Return the (X, Y) coordinate for the center point of the cell that contains the specified text.  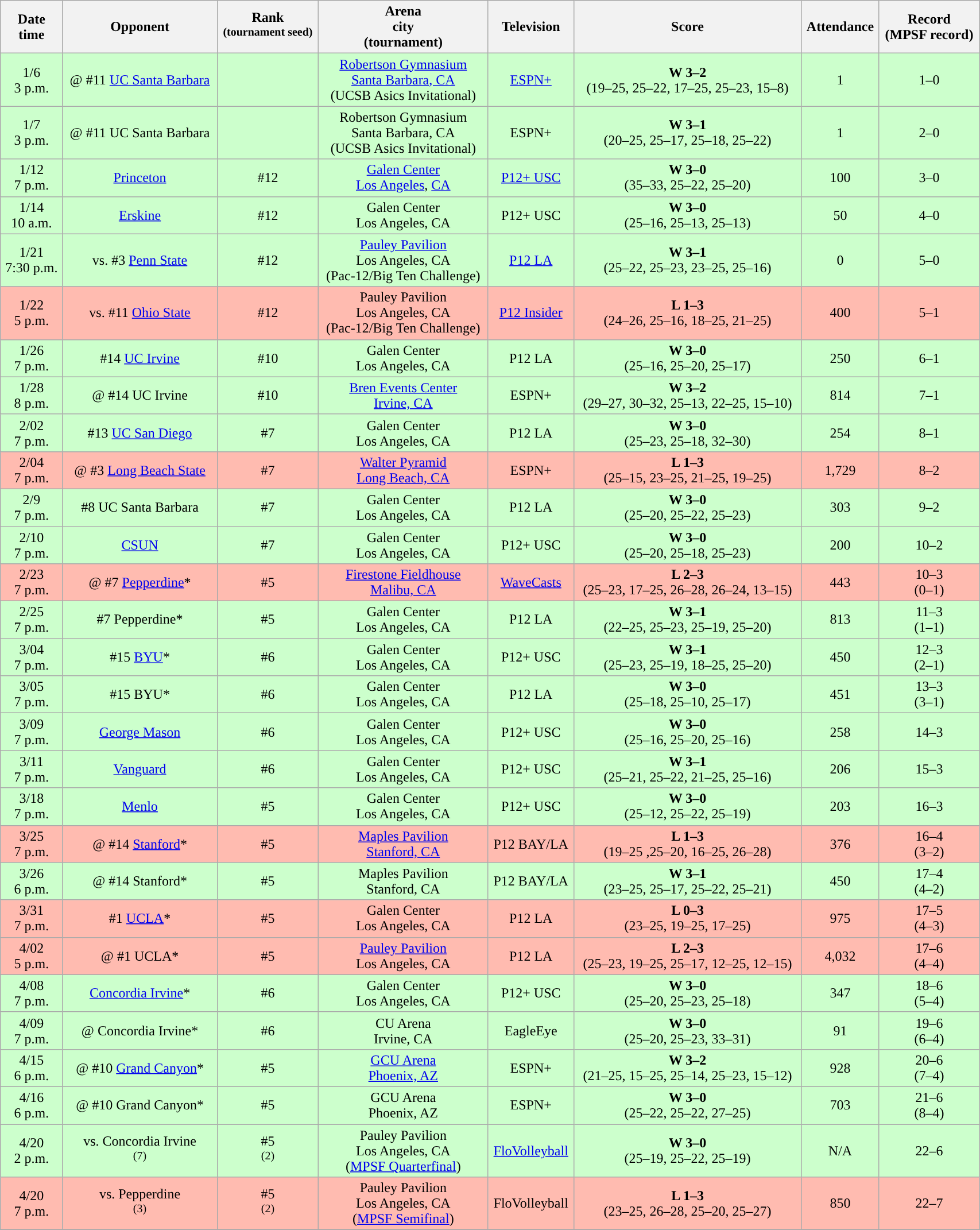
W 3–0(25–23, 25–18, 32–30) (687, 433)
5–0 (929, 260)
W 3–2(29–27, 30–32, 25–13, 22–25, 15–10) (687, 395)
347 (840, 993)
13–3(3–1) (929, 695)
@ #1 UCLA* (140, 956)
14–3 (929, 732)
#1 UCLA* (140, 919)
8–2 (929, 470)
4/156 p.m. (32, 1068)
2/97 p.m. (32, 508)
15–3 (929, 769)
Datetime (32, 27)
EagleEye (531, 1030)
451 (840, 695)
200 (840, 544)
5–1 (929, 313)
CU ArenaIrvine, CA (403, 1030)
12–3(2–1) (929, 657)
17–4(4–2) (929, 881)
W 3–0(25–22, 25–22, 27–25) (687, 1105)
2/237 p.m. (32, 582)
20–6(7–4) (929, 1068)
#13 UC San Diego (140, 433)
3/117 p.m. (32, 769)
250 (840, 358)
W 3–0(25–12, 25–22, 25–19) (687, 806)
Firestone FieldhouseMalibu, CA (403, 582)
1/217:30 p.m. (32, 260)
Attendance (840, 27)
Concordia Irvine* (140, 993)
#7 Pepperdine* (140, 620)
303 (840, 508)
W 3–1(25–23, 25–19, 18–25, 25–20) (687, 657)
1/127 p.m. (32, 178)
P12 Insider (531, 313)
Menlo (140, 806)
#14 UC Irvine (140, 358)
Opponent (140, 27)
3/057 p.m. (32, 695)
2–0 (929, 133)
W 3–0(25–20, 25–23, 25–18) (687, 993)
W 3–0 (25–16, 25–13, 25–13) (687, 215)
50 (840, 215)
0 (840, 260)
Score (687, 27)
203 (840, 806)
vs. #3 Penn State (140, 260)
CSUN (140, 544)
1/63 p.m. (32, 80)
Vanguard (140, 769)
1/1410 a.m. (32, 215)
22–6 (929, 1151)
703 (840, 1105)
975 (840, 919)
1,729 (840, 470)
4,032 (840, 956)
376 (840, 844)
2/107 p.m. (32, 544)
4/097 p.m. (32, 1030)
17–6(4–4) (929, 956)
L 1–3(25–15, 23–25, 21–25, 19–25) (687, 470)
W 3–0(25–20, 25–23, 33–31) (687, 1030)
100 (840, 178)
3/047 p.m. (32, 657)
813 (840, 620)
W 3–0(25–19, 25–22, 25–19) (687, 1151)
814 (840, 395)
3/317 p.m. (32, 919)
17–5(4–3) (929, 919)
Arenacity(tournament) (403, 27)
206 (840, 769)
254 (840, 433)
W 3–0(25–18, 25–10, 25–17) (687, 695)
7–1 (929, 395)
10–2 (929, 544)
4/166 p.m. (32, 1105)
3/257 p.m. (32, 844)
Pauley PavilionLos Angeles, CA (403, 956)
@ #3 Long Beach State (140, 470)
9–2 (929, 508)
18–6(5–4) (929, 993)
Princeton (140, 178)
10–3(0–1) (929, 582)
L 0–3(23–25, 19–25, 17–25) (687, 919)
4/025 p.m. (32, 956)
vs. Concordia Irvine (7) (140, 1151)
L 1–3(19–25 ,25–20, 16–25, 26–28) (687, 844)
Rank(tournament seed) (268, 27)
11–3(1–1) (929, 620)
Erskine (140, 215)
3/097 p.m. (32, 732)
George Mason (140, 732)
Pauley PavilionLos Angeles, CA(MPSF Quarterfinal) (403, 1151)
W 3–0 (35–33, 25–22, 25–20) (687, 178)
1/225 p.m. (32, 313)
N/A (840, 1151)
443 (840, 582)
W 3–2(19–25, 25–22, 17–25, 25–23, 15–8) (687, 80)
Walter PyramidLong Beach, CA (403, 470)
3–0 (929, 178)
22–7 (929, 1204)
Television (531, 27)
400 (840, 313)
1/267 p.m. (32, 358)
vs. #11 Ohio State (140, 313)
W 3–1(23–25, 25–17, 25–22, 25–21) (687, 881)
4/207 p.m. (32, 1204)
Bren Events CenterIrvine, CA (403, 395)
L 2–3(25–23, 17–25, 26–28, 26–24, 13–15) (687, 582)
vs. Pepperdine (3) (140, 1204)
Record(MPSF record) (929, 27)
W 3–0(25–16, 25–20, 25–16) (687, 732)
W 3–0(25–20, 25–18, 25–23) (687, 544)
258 (840, 732)
4/087 p.m. (32, 993)
2/027 p.m. (32, 433)
2/047 p.m. (32, 470)
W 3–0(25–16, 25–20, 25–17) (687, 358)
W 3–1(20–25, 25–17, 25–18, 25–22) (687, 133)
W 3–1(25–21, 25–22, 21–25, 25–16) (687, 769)
91 (840, 1030)
8–1 (929, 433)
850 (840, 1204)
4/202 p.m. (32, 1151)
16–4(3–2) (929, 844)
L 2–3(25–23, 19–25, 25–17, 12–25, 12–15) (687, 956)
3/187 p.m. (32, 806)
W 3–1(25–22, 25–23, 23–25, 25–16) (687, 260)
L 1–3(23–25, 26–28, 25–20, 25–27) (687, 1204)
928 (840, 1068)
W 3–2(21–25, 15–25, 25–14, 25–23, 15–12) (687, 1068)
W 3–0(25–20, 25–22, 25–23) (687, 508)
2/257 p.m. (32, 620)
1/73 p.m. (32, 133)
19–6(6–4) (929, 1030)
@ #7 Pepperdine* (140, 582)
L 1–3(24–26, 25–16, 18–25, 21–25) (687, 313)
16–3 (929, 806)
3/266 p.m. (32, 881)
@ #14 UC Irvine (140, 395)
1–0 (929, 80)
Pauley PavilionLos Angeles, CA(MPSF Semifinal) (403, 1204)
21–6(8–4) (929, 1105)
1/288 p.m. (32, 395)
#8 UC Santa Barbara (140, 508)
@ Concordia Irvine* (140, 1030)
6–1 (929, 358)
W 3–1(22–25, 25–23, 25–19, 25–20) (687, 620)
WaveCasts (531, 582)
4–0 (929, 215)
